Return the (x, y) coordinate for the center point of the cell that contains the specified text.  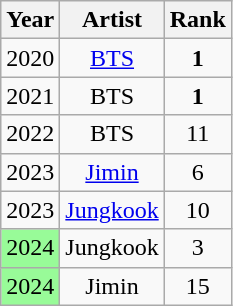
10 (198, 210)
11 (198, 134)
2020 (30, 58)
Year (30, 20)
6 (198, 172)
15 (198, 286)
2021 (30, 96)
Rank (198, 20)
2022 (30, 134)
Artist (112, 20)
3 (198, 248)
